Extract the (X, Y) coordinate from the center of the cell holding the provided text.  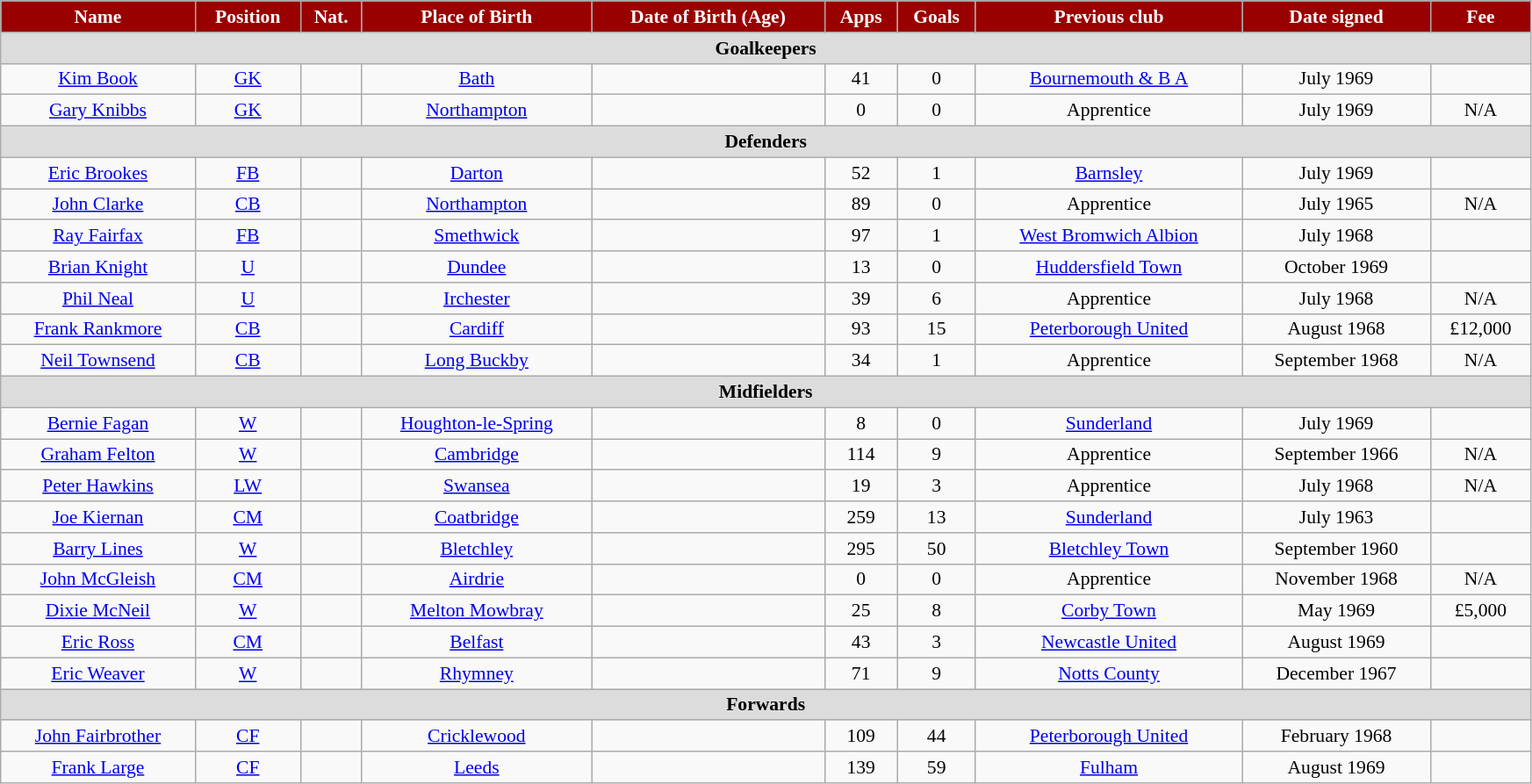
Name (98, 17)
John McGleish (98, 579)
89 (860, 205)
19 (860, 486)
25 (860, 611)
Melton Mowbray (477, 611)
Smethwick (477, 236)
Graham Felton (98, 455)
Bournemouth & B A (1108, 79)
Peter Hawkins (98, 486)
Bletchley (477, 549)
Joe Kiernan (98, 517)
September 1966 (1336, 455)
Fee (1480, 17)
Newcastle United (1108, 643)
Bletchley Town (1108, 549)
Nat. (331, 17)
September 1960 (1336, 549)
34 (860, 361)
Eric Brookes (98, 173)
John Clarke (98, 205)
Dixie McNeil (98, 611)
Huddersfield Town (1108, 267)
114 (860, 455)
Goals (936, 17)
Phil Neal (98, 298)
Barnsley (1108, 173)
Leeds (477, 767)
93 (860, 329)
71 (860, 673)
Airdrie (477, 579)
Irchester (477, 298)
Swansea (477, 486)
September 1968 (1336, 361)
£5,000 (1480, 611)
Position (248, 17)
Dundee (477, 267)
July 1965 (1336, 205)
July 1963 (1336, 517)
August 1968 (1336, 329)
Long Buckby (477, 361)
6 (936, 298)
39 (860, 298)
Cambridge (477, 455)
Corby Town (1108, 611)
Place of Birth (477, 17)
Ray Fairfax (98, 236)
Coatbridge (477, 517)
Belfast (477, 643)
Notts County (1108, 673)
Neil Townsend (98, 361)
May 1969 (1336, 611)
Date of Birth (Age) (708, 17)
259 (860, 517)
Frank Rankmore (98, 329)
Bernie Fagan (98, 423)
97 (860, 236)
Goalkeepers (766, 48)
15 (936, 329)
Rhymney (477, 673)
Midfielders (766, 392)
October 1969 (1336, 267)
Frank Large (98, 767)
Forwards (766, 705)
Brian Knight (98, 267)
44 (936, 737)
Eric Ross (98, 643)
Previous club (1108, 17)
West Bromwich Albion (1108, 236)
£12,000 (1480, 329)
Houghton-le-Spring (477, 423)
Gary Knibbs (98, 111)
December 1967 (1336, 673)
43 (860, 643)
59 (936, 767)
41 (860, 79)
November 1968 (1336, 579)
LW (248, 486)
295 (860, 549)
109 (860, 737)
Date signed (1336, 17)
Apps (860, 17)
Fulham (1108, 767)
Kim Book (98, 79)
February 1968 (1336, 737)
Cricklewood (477, 737)
52 (860, 173)
Bath (477, 79)
Defenders (766, 142)
50 (936, 549)
John Fairbrother (98, 737)
Eric Weaver (98, 673)
Barry Lines (98, 549)
139 (860, 767)
Darton (477, 173)
Cardiff (477, 329)
